Detect which cell encompasses the target text, then output its [x, y] center coordinate. 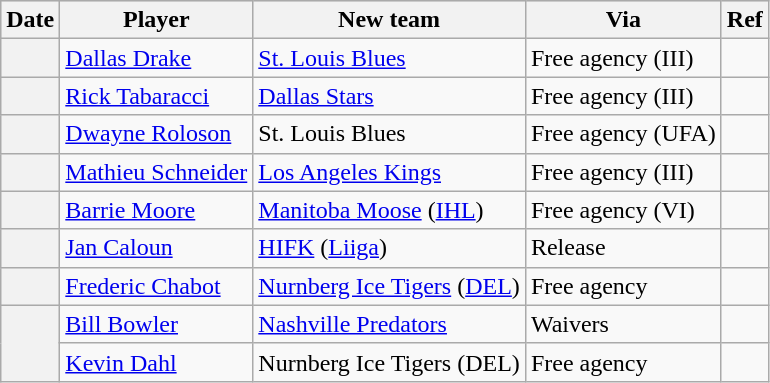
Nashville Predators [390, 324]
Rick Tabaracci [156, 96]
Waivers [623, 324]
Release [623, 248]
Manitoba Moose (IHL) [390, 210]
Via [623, 20]
Bill Bowler [156, 324]
Barrie Moore [156, 210]
Dwayne Roloson [156, 134]
Mathieu Schneider [156, 172]
Los Angeles Kings [390, 172]
HIFK (Liiga) [390, 248]
Ref [744, 20]
Jan Caloun [156, 248]
Date [30, 20]
Frederic Chabot [156, 286]
Dallas Drake [156, 58]
New team [390, 20]
Player [156, 20]
Dallas Stars [390, 96]
Free agency (VI) [623, 210]
Kevin Dahl [156, 362]
Free agency (UFA) [623, 134]
